Return the [X, Y] coordinate for the center point of the cell that contains the specified text.  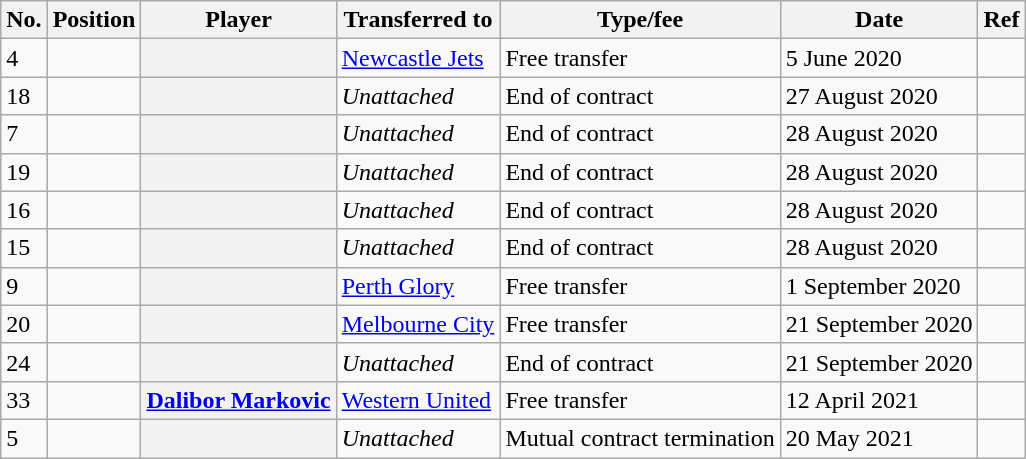
Position [94, 20]
Ref [1002, 20]
Transferred to [418, 20]
Date [879, 20]
5 [24, 438]
1 September 2020 [879, 286]
19 [24, 172]
33 [24, 400]
12 April 2021 [879, 400]
18 [24, 96]
Type/fee [640, 20]
4 [24, 58]
Newcastle Jets [418, 58]
5 June 2020 [879, 58]
20 [24, 324]
Player [238, 20]
Mutual contract termination [640, 438]
Western United [418, 400]
16 [24, 210]
Melbourne City [418, 324]
Perth Glory [418, 286]
15 [24, 248]
No. [24, 20]
7 [24, 134]
Dalibor Markovic [238, 400]
27 August 2020 [879, 96]
24 [24, 362]
20 May 2021 [879, 438]
9 [24, 286]
